Extract the (x, y) coordinate from the center of the cell holding the provided text.  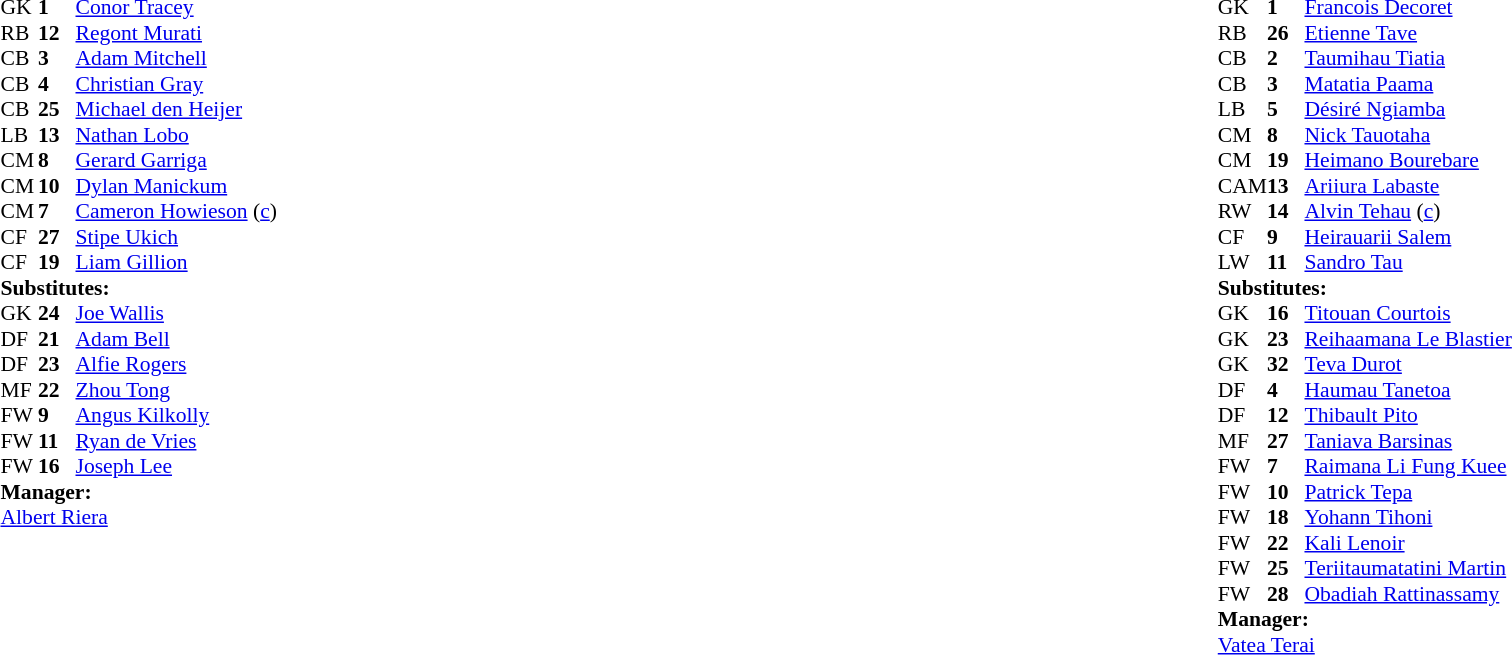
Cameron Howieson (c) (176, 211)
Christian Gray (176, 84)
14 (1286, 211)
18 (1286, 517)
Matatia Paama (1408, 84)
32 (1286, 365)
Liam Gillion (176, 263)
Joe Wallis (176, 313)
Adam Mitchell (176, 59)
Heimano Bourebare (1408, 161)
2 (1286, 59)
Albert Riera (138, 517)
Kali Lenoir (1408, 543)
26 (1286, 33)
28 (1286, 594)
Zhou Tong (176, 390)
Etienne Tave (1408, 33)
Haumau Tanetoa (1408, 390)
Sandro Tau (1408, 263)
CAM (1242, 186)
24 (57, 313)
RW (1242, 211)
Taumihau Tiatia (1408, 59)
Alfie Rogers (176, 365)
Heirauarii Salem (1408, 237)
Angus Kilkolly (176, 415)
Teva Durot (1408, 365)
Ryan de Vries (176, 441)
5 (1286, 109)
Stipe Ukich (176, 237)
LW (1242, 263)
Regont Murati (176, 33)
Alvin Tehau (c) (1408, 211)
Adam Bell (176, 339)
Dylan Manickum (176, 186)
Patrick Tepa (1408, 492)
Titouan Courtois (1408, 313)
Taniava Barsinas (1408, 441)
Obadiah Rattinassamy (1408, 594)
Nathan Lobo (176, 135)
21 (57, 339)
Teriitaumatatini Martin (1408, 569)
Ariiura Labaste (1408, 186)
Michael den Heijer (176, 109)
Thibault Pito (1408, 415)
Désiré Ngiamba (1408, 109)
Reihaamana Le Blastier (1408, 339)
Yohann Tihoni (1408, 517)
Raimana Li Fung Kuee (1408, 467)
Nick Tauotaha (1408, 135)
Joseph Lee (176, 467)
Gerard Garriga (176, 161)
